From the cell containing the given text, extract its center point as [x, y] coordinate. 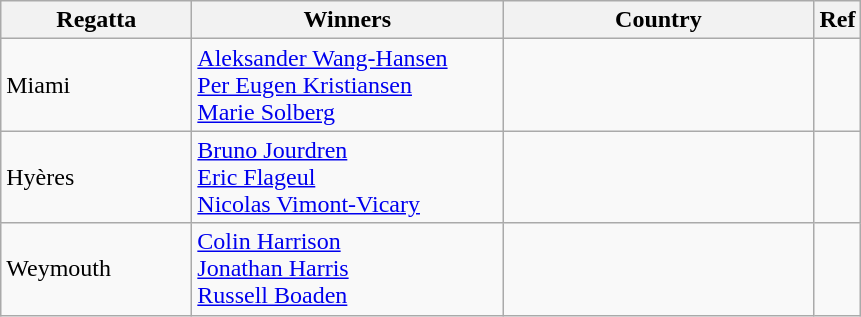
Country [658, 20]
Winners [348, 20]
Miami [96, 85]
Weymouth [96, 269]
Regatta [96, 20]
Colin HarrisonJonathan HarrisRussell Boaden [348, 269]
Ref [838, 20]
Hyères [96, 177]
Bruno JourdrenEric FlageulNicolas Vimont-Vicary [348, 177]
Aleksander Wang-HansenPer Eugen KristiansenMarie Solberg [348, 85]
